Search for the cell housing the specified text and yield its [x, y] center coordinate. 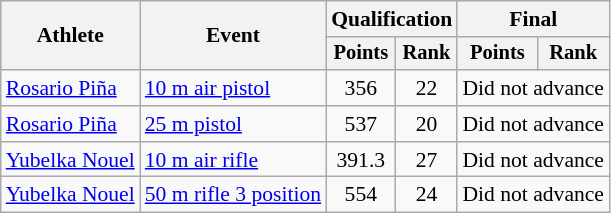
25 m pistol [233, 124]
10 m air pistol [233, 88]
Athlete [70, 36]
10 m air rifle [233, 160]
537 [360, 124]
Final [533, 19]
391.3 [360, 160]
20 [426, 124]
24 [426, 195]
27 [426, 160]
Event [233, 36]
Qualification [392, 19]
554 [360, 195]
50 m rifle 3 position [233, 195]
22 [426, 88]
356 [360, 88]
